Detect which cell encompasses the target text, then output its (x, y) center coordinate. 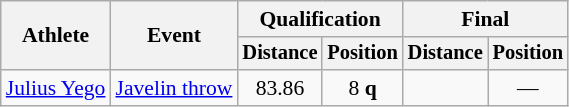
Final (486, 19)
Event (174, 36)
Javelin throw (174, 88)
Athlete (56, 36)
83.86 (280, 88)
— (528, 88)
Qualification (320, 19)
Julius Yego (56, 88)
8 q (362, 88)
